Locate the cell with the specified text and output its (X, Y) center coordinate. 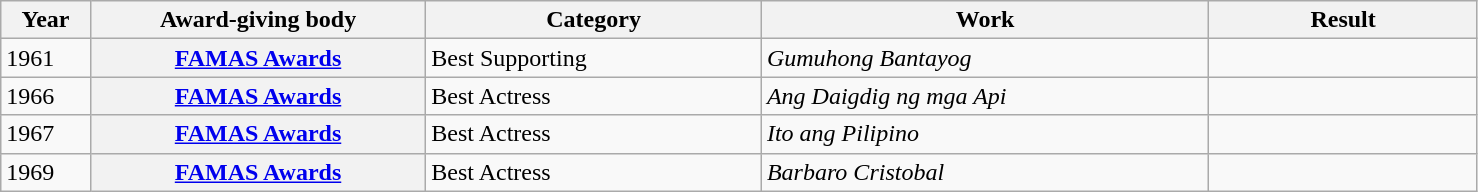
Gumuhong Bantayog (984, 58)
Year (46, 20)
Award-giving body (258, 20)
Category (594, 20)
Work (984, 20)
1969 (46, 172)
1961 (46, 58)
Ito ang Pilipino (984, 134)
Barbaro Cristobal (984, 172)
1966 (46, 96)
Result (1343, 20)
Ang Daigdig ng mga Api (984, 96)
1967 (46, 134)
Best Supporting (594, 58)
